Output the (X, Y) coordinate of the center of the cell containing the given text.  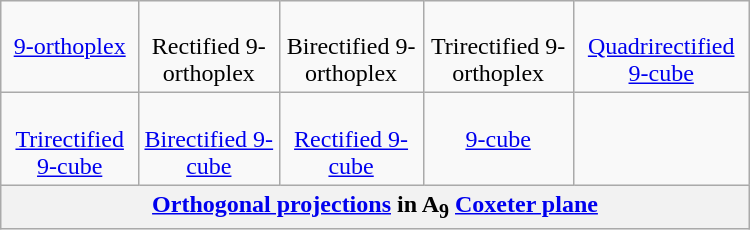
Rectified 9-cube (351, 139)
Trirectified 9-orthoplex (498, 47)
Quadrirectified 9-cube (661, 47)
Birectified 9-cube (209, 139)
9-orthoplex (70, 47)
Birectified 9-orthoplex (351, 47)
Trirectified 9-cube (70, 139)
Orthogonal projections in A9 Coxeter plane (375, 207)
Rectified 9-orthoplex (209, 47)
9-cube (498, 139)
